Find where the given text appears and provide that cell's center as [x, y] coordinate. 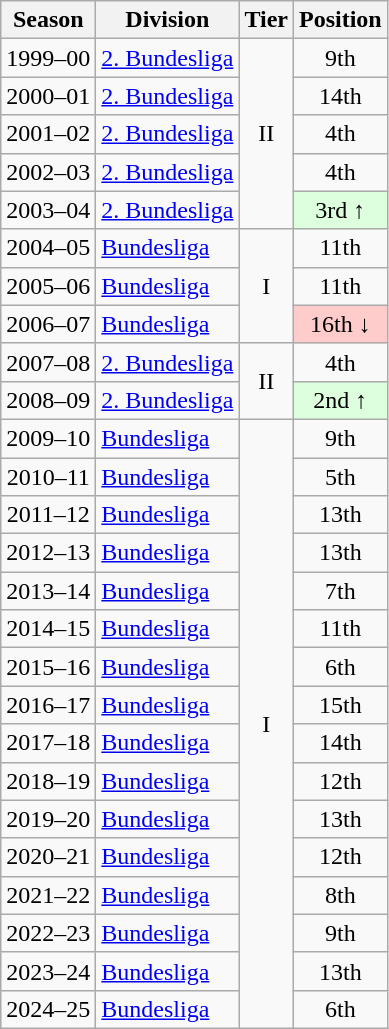
15th [340, 705]
2013–14 [48, 591]
2011–12 [48, 515]
2022–23 [48, 933]
Tier [266, 20]
2008–09 [48, 400]
2018–19 [48, 781]
2010–11 [48, 477]
Division [168, 20]
2024–25 [48, 1009]
2nd ↑ [340, 400]
2016–17 [48, 705]
Season [48, 20]
2005–06 [48, 286]
1999–00 [48, 58]
2021–22 [48, 895]
2003–04 [48, 210]
7th [340, 591]
5th [340, 477]
2002–03 [48, 172]
2004–05 [48, 248]
2017–18 [48, 743]
16th ↓ [340, 324]
2020–21 [48, 857]
2015–16 [48, 667]
2019–20 [48, 819]
2009–10 [48, 438]
2007–08 [48, 362]
2006–07 [48, 324]
2023–24 [48, 971]
2014–15 [48, 629]
2000–01 [48, 96]
8th [340, 895]
Position [340, 20]
3rd ↑ [340, 210]
2012–13 [48, 553]
2001–02 [48, 134]
